Detect which cell encompasses the target text, then output its [X, Y] center coordinate. 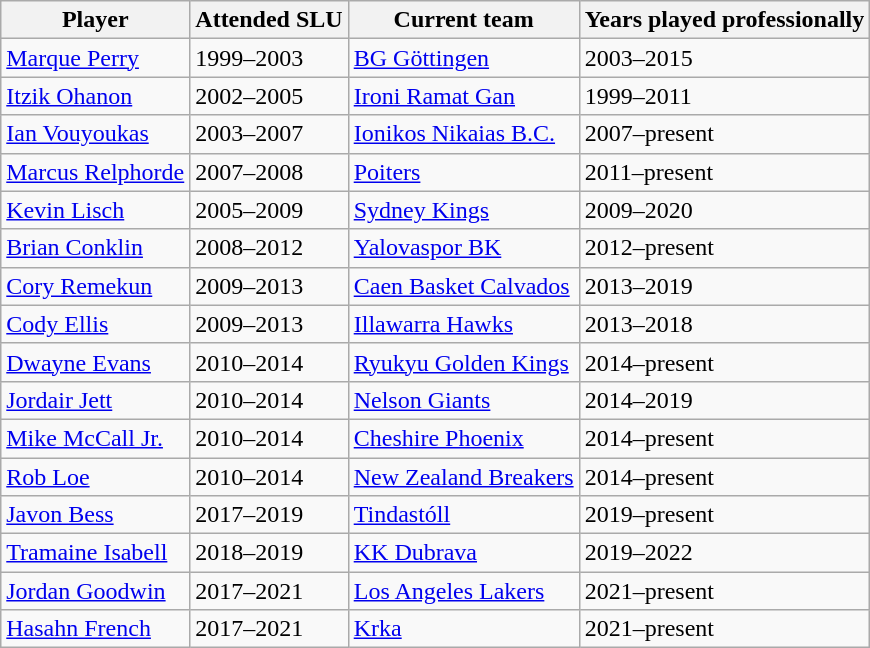
Current team [464, 20]
Ionikos Nikaias B.C. [464, 134]
Caen Basket Calvados [464, 286]
Itzik Ohanon [96, 96]
2002–2005 [269, 96]
Ryukyu Golden Kings [464, 362]
Jordair Jett [96, 400]
KK Dubrava [464, 553]
Attended SLU [269, 20]
Mike McCall Jr. [96, 438]
Dwayne Evans [96, 362]
2007–present [724, 134]
Cody Ellis [96, 324]
Kevin Lisch [96, 210]
2012–present [724, 248]
Tindastóll [464, 515]
2019–present [724, 515]
2013–2018 [724, 324]
2009–2020 [724, 210]
2014–2019 [724, 400]
2003–2007 [269, 134]
1999–2011 [724, 96]
Marque Perry [96, 58]
2019–2022 [724, 553]
1999–2003 [269, 58]
2007–2008 [269, 172]
2011–present [724, 172]
Tramaine Isabell [96, 553]
Illawarra Hawks [464, 324]
Years played professionally [724, 20]
Cheshire Phoenix [464, 438]
Hasahn French [96, 629]
2017–2019 [269, 515]
Los Angeles Lakers [464, 591]
Poiters [464, 172]
Nelson Giants [464, 400]
Marcus Relphorde [96, 172]
2018–2019 [269, 553]
2008–2012 [269, 248]
Rob Loe [96, 477]
BG Göttingen [464, 58]
2003–2015 [724, 58]
2005–2009 [269, 210]
Yalovaspor BK [464, 248]
Player [96, 20]
Jordan Goodwin [96, 591]
Ironi Ramat Gan [464, 96]
Javon Bess [96, 515]
Brian Conklin [96, 248]
Cory Remekun [96, 286]
Sydney Kings [464, 210]
Krka [464, 629]
2013–2019 [724, 286]
Ian Vouyoukas [96, 134]
New Zealand Breakers [464, 477]
